Return [x, y] of the center of cell containing provided text 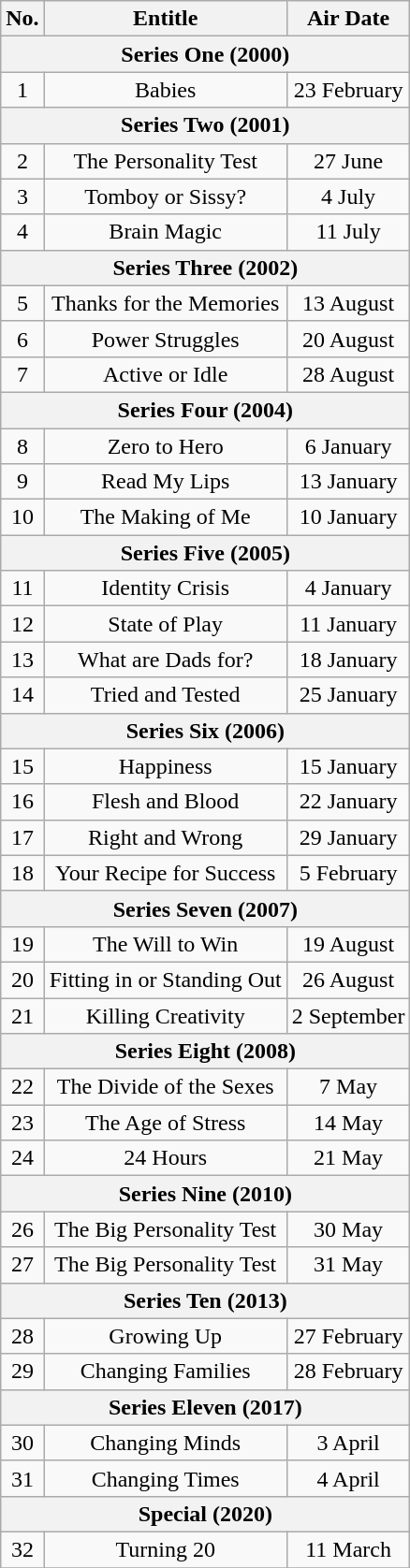
10 [22, 517]
Tomboy or Sissy? [165, 196]
13 August [348, 303]
28 February [348, 1372]
Series Seven (2007) [206, 908]
27 June [348, 161]
Right and Wrong [165, 837]
22 [22, 1087]
Series Six (2006) [206, 731]
Read My Lips [165, 482]
24 Hours [165, 1158]
6 January [348, 446]
Zero to Hero [165, 446]
30 May [348, 1229]
24 [22, 1158]
Your Recipe for Success [165, 873]
19 [22, 944]
12 [22, 624]
13 January [348, 482]
23 [22, 1123]
20 [22, 980]
4 July [348, 196]
19 August [348, 944]
2 [22, 161]
22 January [348, 802]
31 May [348, 1265]
25 January [348, 695]
Fitting in or Standing Out [165, 980]
2 September [348, 1015]
Series Three (2002) [206, 268]
7 May [348, 1087]
Changing Families [165, 1372]
11 March [348, 1549]
27 February [348, 1336]
Changing Times [165, 1478]
7 [22, 374]
Growing Up [165, 1336]
Tried and Tested [165, 695]
3 [22, 196]
23 February [348, 90]
18 [22, 873]
What are Dads for? [165, 660]
4 April [348, 1478]
The Age of Stress [165, 1123]
Thanks for the Memories [165, 303]
29 [22, 1372]
No. [22, 19]
Series Eleven (2017) [206, 1407]
14 May [348, 1123]
Identity Crisis [165, 588]
Series Five (2005) [206, 553]
Entitle [165, 19]
Flesh and Blood [165, 802]
10 January [348, 517]
Series Two (2001) [206, 125]
32 [22, 1549]
Series Nine (2010) [206, 1194]
16 [22, 802]
27 [22, 1265]
The Making of Me [165, 517]
9 [22, 482]
1 [22, 90]
28 [22, 1336]
Special (2020) [206, 1514]
21 [22, 1015]
5 [22, 303]
11 January [348, 624]
Turning 20 [165, 1549]
Series Ten (2013) [206, 1300]
14 [22, 695]
15 [22, 766]
26 [22, 1229]
13 [22, 660]
5 February [348, 873]
Changing Minds [165, 1443]
11 [22, 588]
Series One (2000) [206, 54]
21 May [348, 1158]
29 January [348, 837]
Happiness [165, 766]
Series Eight (2008) [206, 1052]
State of Play [165, 624]
4 January [348, 588]
The Will to Win [165, 944]
Killing Creativity [165, 1015]
17 [22, 837]
Active or Idle [165, 374]
26 August [348, 980]
6 [22, 339]
30 [22, 1443]
Babies [165, 90]
15 January [348, 766]
The Personality Test [165, 161]
The Divide of the Sexes [165, 1087]
4 [22, 232]
Brain Magic [165, 232]
8 [22, 446]
31 [22, 1478]
20 August [348, 339]
18 January [348, 660]
Air Date [348, 19]
28 August [348, 374]
Power Struggles [165, 339]
11 July [348, 232]
3 April [348, 1443]
Series Four (2004) [206, 410]
